Search for the cell housing the specified text and yield its (X, Y) center coordinate. 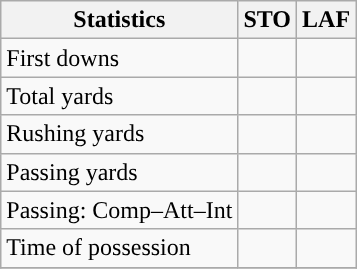
Passing yards (120, 172)
STO (268, 20)
Rushing yards (120, 134)
LAF (326, 20)
Statistics (120, 20)
Passing: Comp–Att–Int (120, 210)
Time of possession (120, 248)
First downs (120, 58)
Total yards (120, 96)
